Pinpoint the cell where the given text exists, returning its [X, Y] midpoint coordinate. 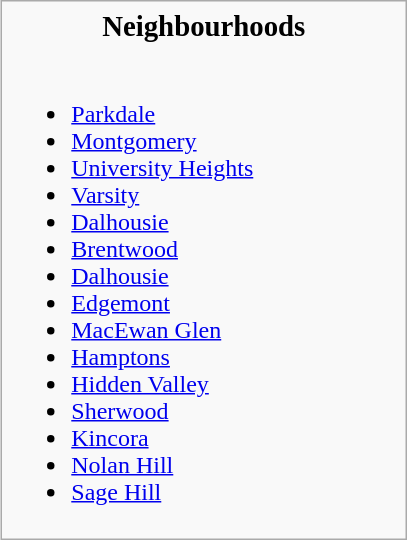
ParkdaleMontgomeryUniversity HeightsVarsityDalhousieBrentwoodDalhousieEdgemontMacEwan GlenHamptonsHidden ValleySherwoodKincoraNolan HillSage Hill [204, 290]
Neighbourhoods [204, 27]
